Extract the (X, Y) coordinate from the center of the cell holding the provided text.  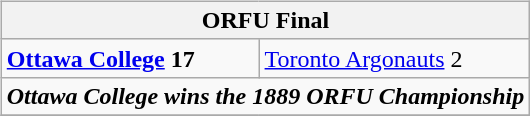
Ottawa College wins the 1889 ORFU Championship (265, 96)
ORFU Final (265, 20)
Toronto Argonauts 2 (394, 58)
Ottawa College 17 (130, 58)
